Find where the given text appears and provide that cell's center as [X, Y] coordinate. 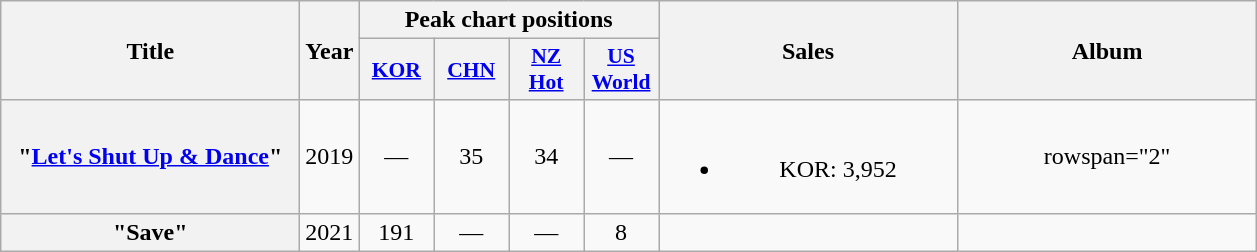
191 [396, 232]
2021 [330, 232]
CHN [472, 70]
USWorld [622, 70]
Sales [808, 50]
KOR [396, 70]
Title [150, 50]
Album [1108, 50]
KOR: 3,952 [808, 156]
34 [546, 156]
"Let's Shut Up & Dance" [150, 156]
2019 [330, 156]
8 [622, 232]
Year [330, 50]
Peak chart positions [509, 20]
35 [472, 156]
NZHot [546, 70]
"Save" [150, 232]
rowspan="2" [1108, 156]
